Output the [X, Y] coordinate of the center of the cell containing the given text.  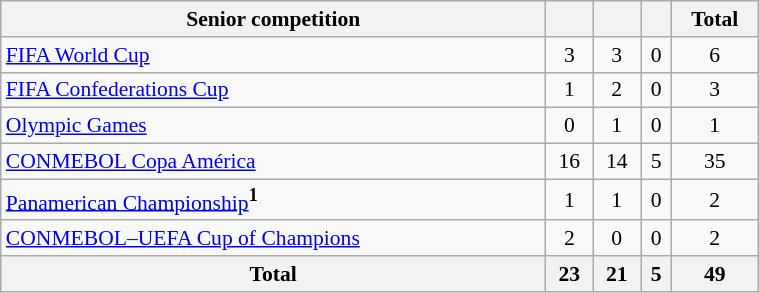
23 [570, 274]
16 [570, 162]
CONMEBOL–UEFA Cup of Champions [274, 239]
6 [715, 55]
14 [616, 162]
35 [715, 162]
21 [616, 274]
CONMEBOL Copa América [274, 162]
FIFA World Cup [274, 55]
Olympic Games [274, 126]
Panamerican Championship1 [274, 200]
FIFA Confederations Cup [274, 90]
49 [715, 274]
Senior competition [274, 19]
